Search for the cell housing the specified text and yield its (x, y) center coordinate. 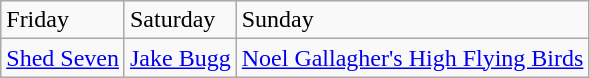
Saturday (180, 20)
Jake Bugg (180, 58)
Sunday (412, 20)
Friday (63, 20)
Shed Seven (63, 58)
Noel Gallagher's High Flying Birds (412, 58)
